Find where the given text appears and provide that cell's center as (x, y) coordinate. 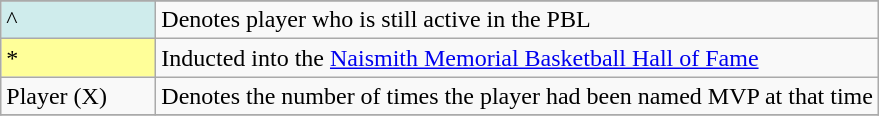
Denotes the number of times the player had been named MVP at that time (518, 96)
Inducted into the Naismith Memorial Basketball Hall of Fame (518, 58)
^ (78, 20)
* (78, 58)
Denotes player who is still active in the PBL (518, 20)
Player (X) (78, 96)
